For the text-containing cell, return its midpoint in [x, y] coordinate format. 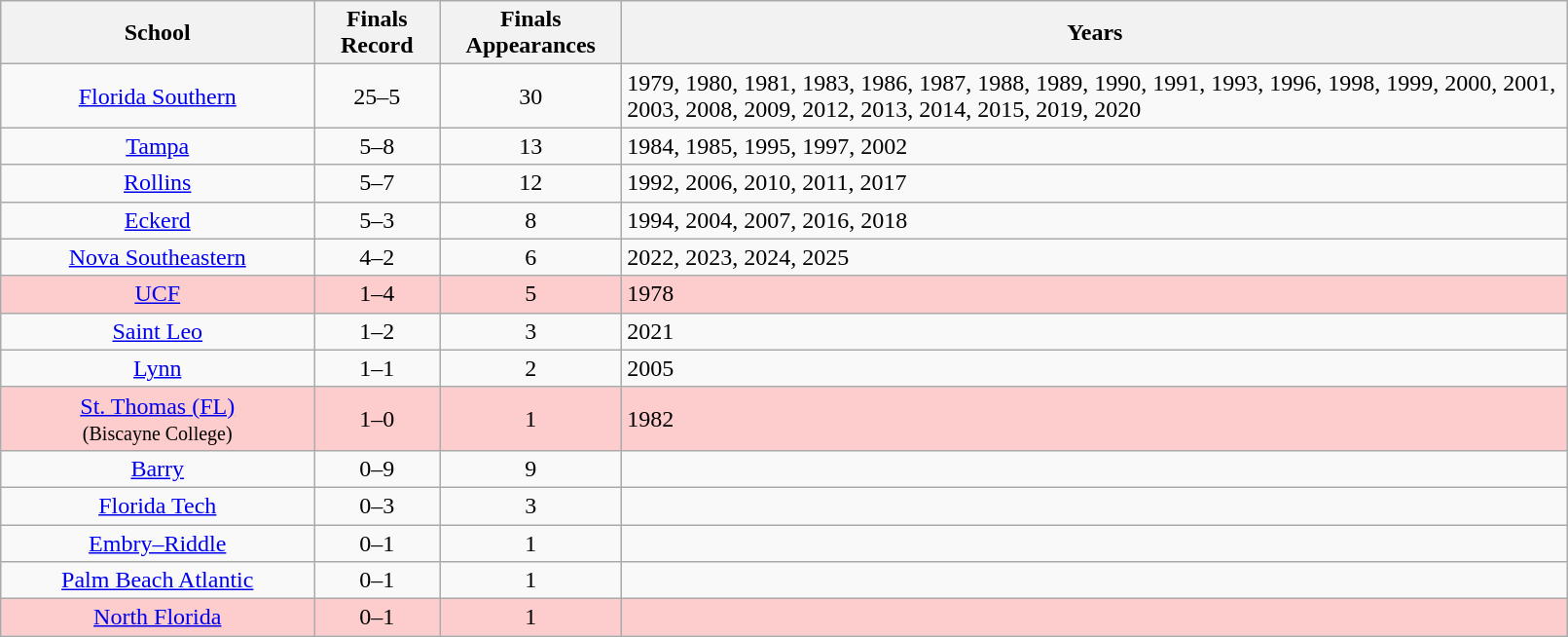
0–9 [378, 468]
Rollins [158, 183]
UCF [158, 294]
Nova Southeastern [158, 257]
Barry [158, 468]
Florida Tech [158, 506]
Finals Record [378, 33]
1–0 [378, 419]
5–3 [378, 220]
1978 [1095, 294]
1982 [1095, 419]
25–5 [378, 95]
1984, 1985, 1995, 1997, 2002 [1095, 146]
North Florida [158, 618]
5–8 [378, 146]
1992, 2006, 2010, 2011, 2017 [1095, 183]
12 [531, 183]
Tampa [158, 146]
Florida Southern [158, 95]
5 [531, 294]
9 [531, 468]
30 [531, 95]
1–4 [378, 294]
1–1 [378, 368]
Eckerd [158, 220]
2021 [1095, 331]
2005 [1095, 368]
St. Thomas (FL)(Biscayne College) [158, 419]
Embry–Riddle [158, 543]
2022, 2023, 2024, 2025 [1095, 257]
Saint Leo [158, 331]
Lynn [158, 368]
1–2 [378, 331]
1994, 2004, 2007, 2016, 2018 [1095, 220]
0–3 [378, 506]
5–7 [378, 183]
8 [531, 220]
13 [531, 146]
Palm Beach Atlantic [158, 581]
School [158, 33]
1979, 1980, 1981, 1983, 1986, 1987, 1988, 1989, 1990, 1991, 1993, 1996, 1998, 1999, 2000, 2001, 2003, 2008, 2009, 2012, 2013, 2014, 2015, 2019, 2020 [1095, 95]
2 [531, 368]
6 [531, 257]
Years [1095, 33]
4–2 [378, 257]
Finals Appearances [531, 33]
